Extract the (X, Y) coordinate from the center of the cell holding the provided text.  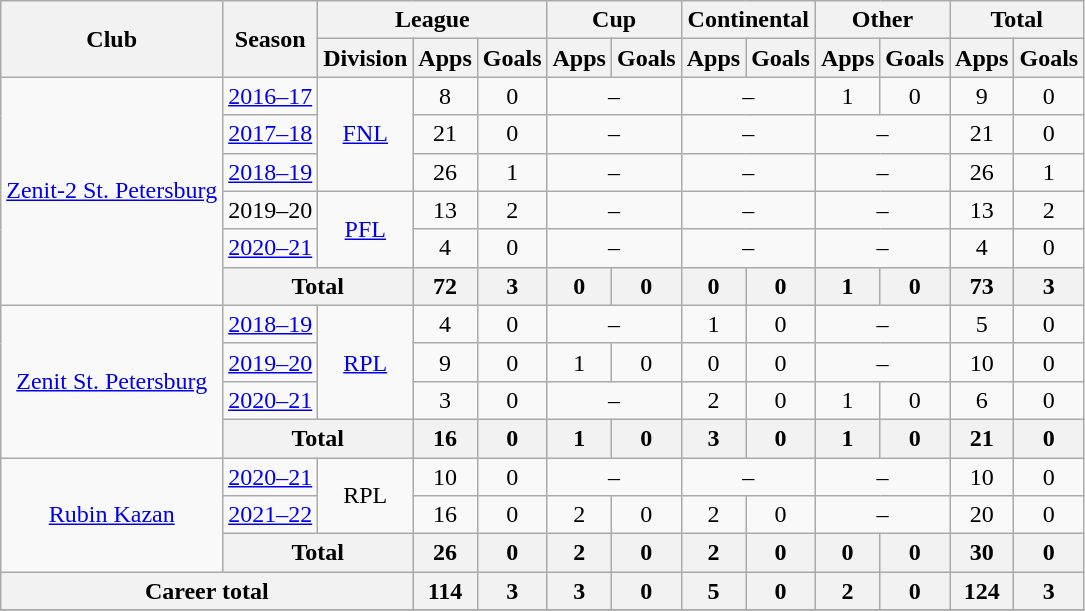
Career total (207, 591)
Continental (748, 20)
Zenit St. Petersburg (112, 381)
20 (982, 515)
Other (882, 20)
Rubin Kazan (112, 515)
Season (270, 39)
League (432, 20)
PFL (366, 229)
Club (112, 39)
FNL (366, 134)
Division (366, 58)
Cup (614, 20)
2017–18 (270, 134)
30 (982, 553)
114 (445, 591)
124 (982, 591)
72 (445, 286)
8 (445, 96)
6 (982, 400)
Zenit-2 St. Petersburg (112, 191)
2016–17 (270, 96)
73 (982, 286)
2021–22 (270, 515)
